Provide the (X, Y) coordinate of the cell's center where the given text is located.  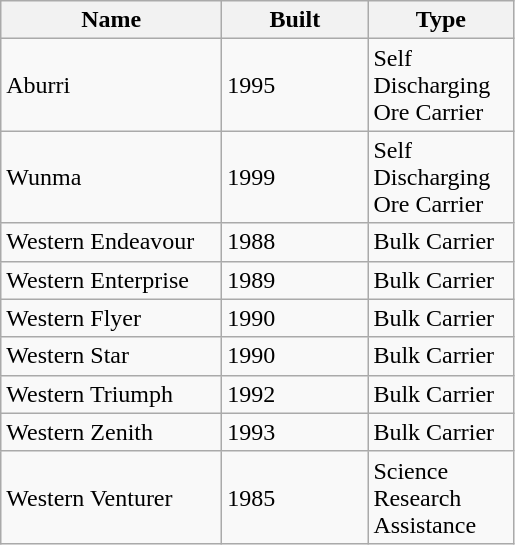
1999 (295, 177)
Type (441, 20)
Western Endeavour (112, 242)
Western Enterprise (112, 280)
Aburri (112, 85)
Western Flyer (112, 318)
1992 (295, 394)
1988 (295, 242)
Western Zenith (112, 432)
1989 (295, 280)
Science Research Assistance (441, 497)
1995 (295, 85)
Name (112, 20)
Built (295, 20)
Western Triumph (112, 394)
1985 (295, 497)
1993 (295, 432)
Western Venturer (112, 497)
Western Star (112, 356)
Wunma (112, 177)
